Locate the cell with the specified text and output its (x, y) center coordinate. 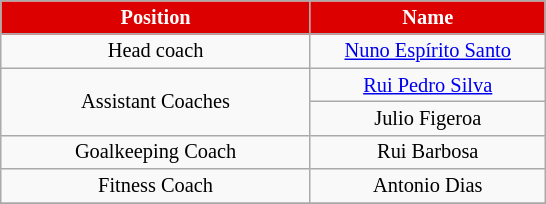
Nuno Espírito Santo (428, 51)
Rui Barbosa (428, 152)
Goalkeeping Coach (156, 152)
Julio Figeroa (428, 118)
Position (156, 17)
Antonio Dias (428, 186)
Rui Pedro Silva (428, 85)
Fitness Coach (156, 186)
Head coach (156, 51)
Name (428, 17)
Assistant Coaches (156, 102)
